Determine the [X, Y] coordinate at the center of the cell enclosing the given text.  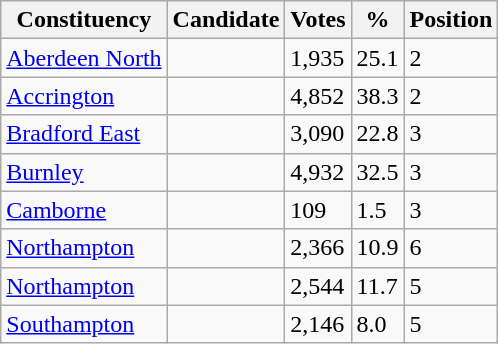
Aberdeen North [84, 58]
Votes [318, 20]
Constituency [84, 20]
Accrington [84, 96]
2,544 [318, 286]
38.3 [378, 96]
Burnley [84, 172]
1,935 [318, 58]
Position [451, 20]
4,852 [318, 96]
2,146 [318, 324]
2,366 [318, 248]
22.8 [378, 134]
8.0 [378, 324]
Candidate [226, 20]
25.1 [378, 58]
6 [451, 248]
1.5 [378, 210]
Southampton [84, 324]
11.7 [378, 286]
% [378, 20]
Camborne [84, 210]
3,090 [318, 134]
Bradford East [84, 134]
10.9 [378, 248]
32.5 [378, 172]
109 [318, 210]
4,932 [318, 172]
